Find where the given text appears and provide that cell's center as (x, y) coordinate. 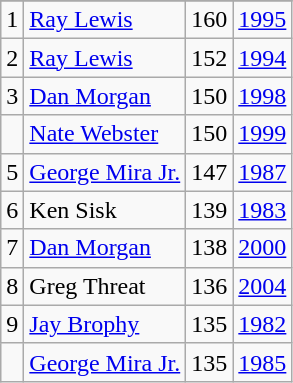
139 (210, 210)
1 (12, 20)
152 (210, 58)
1994 (262, 58)
147 (210, 172)
1987 (262, 172)
3 (12, 96)
1985 (262, 362)
Ken Sisk (105, 210)
160 (210, 20)
138 (210, 248)
8 (12, 286)
1998 (262, 96)
9 (12, 324)
Greg Threat (105, 286)
1995 (262, 20)
7 (12, 248)
5 (12, 172)
Jay Brophy (105, 324)
1999 (262, 134)
6 (12, 210)
1983 (262, 210)
2000 (262, 248)
Nate Webster (105, 134)
2 (12, 58)
2004 (262, 286)
136 (210, 286)
1982 (262, 324)
